For the text-containing cell, return its midpoint in (x, y) coordinate format. 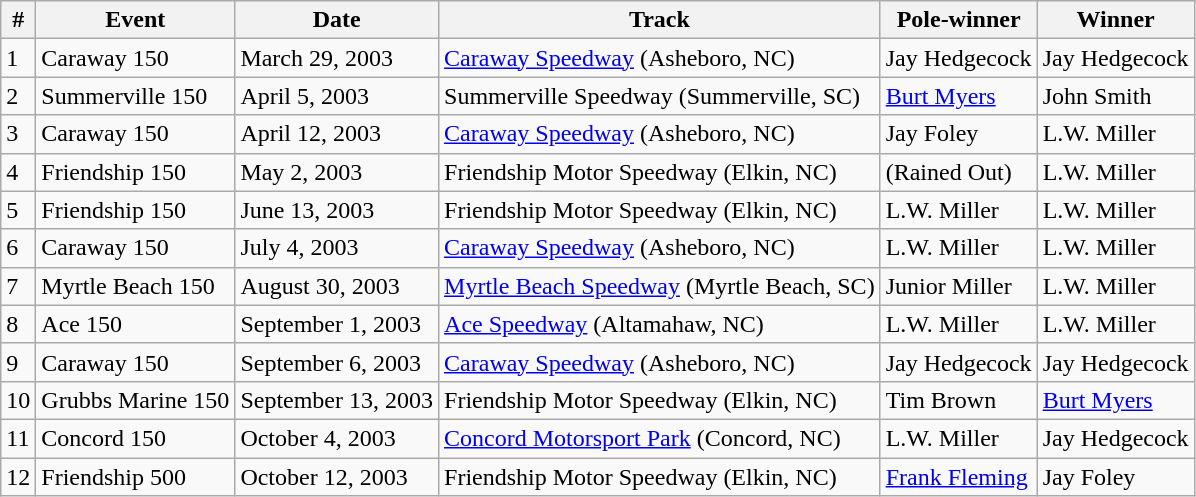
8 (18, 324)
Concord Motorsport Park (Concord, NC) (660, 438)
April 5, 2003 (337, 96)
Summerville 150 (136, 96)
Junior Miller (958, 286)
(Rained Out) (958, 172)
Ace 150 (136, 324)
Concord 150 (136, 438)
4 (18, 172)
3 (18, 134)
12 (18, 477)
Ace Speedway (Altamahaw, NC) (660, 324)
Myrtle Beach 150 (136, 286)
2 (18, 96)
1 (18, 58)
May 2, 2003 (337, 172)
September 1, 2003 (337, 324)
Track (660, 20)
Summerville Speedway (Summerville, SC) (660, 96)
9 (18, 362)
October 4, 2003 (337, 438)
September 6, 2003 (337, 362)
Frank Fleming (958, 477)
7 (18, 286)
# (18, 20)
Event (136, 20)
John Smith (1116, 96)
April 12, 2003 (337, 134)
10 (18, 400)
March 29, 2003 (337, 58)
Myrtle Beach Speedway (Myrtle Beach, SC) (660, 286)
Pole-winner (958, 20)
11 (18, 438)
August 30, 2003 (337, 286)
July 4, 2003 (337, 248)
Date (337, 20)
6 (18, 248)
October 12, 2003 (337, 477)
Winner (1116, 20)
June 13, 2003 (337, 210)
Tim Brown (958, 400)
Friendship 500 (136, 477)
Grubbs Marine 150 (136, 400)
5 (18, 210)
September 13, 2003 (337, 400)
